Locate the cell with the specified text and output its (X, Y) center coordinate. 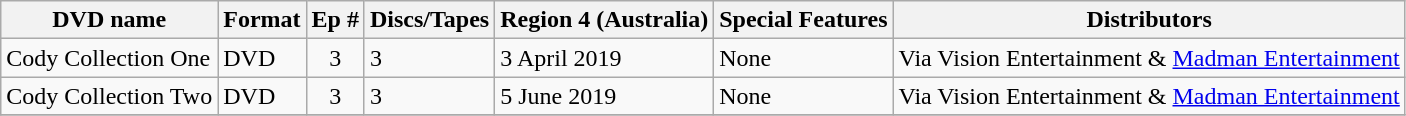
Ep # (335, 20)
Region 4 (Australia) (604, 20)
3 April 2019 (604, 58)
Discs/Tapes (429, 20)
5 June 2019 (604, 96)
Format (262, 20)
DVD name (110, 20)
Special Features (804, 20)
Cody Collection One (110, 58)
Cody Collection Two (110, 96)
Distributors (1149, 20)
